From the cell containing the given text, extract its center point as [x, y] coordinate. 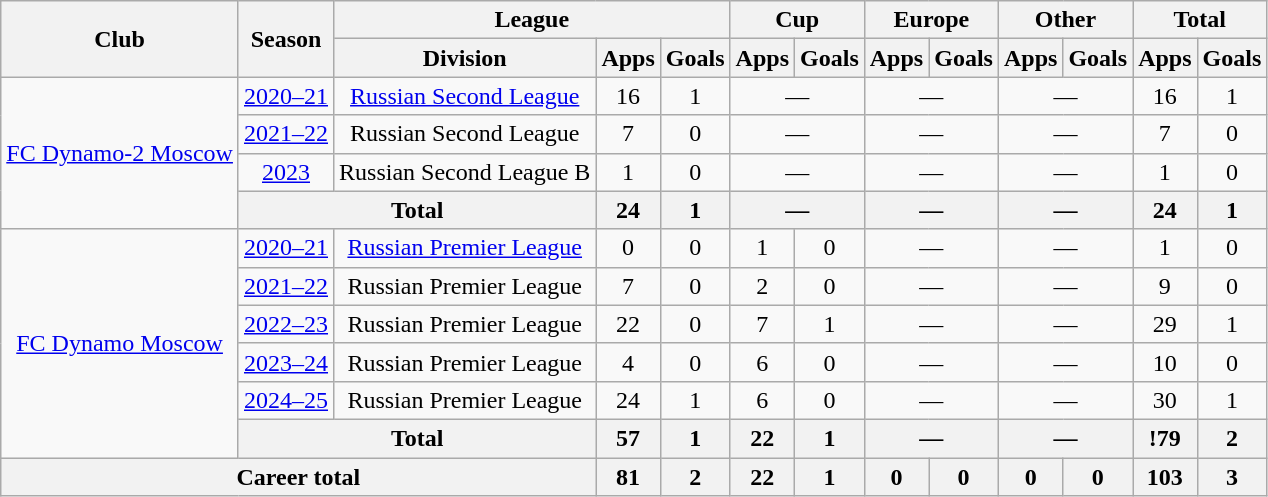
FC Dynamo-2 Moscow [120, 153]
2023–24 [286, 362]
Season [286, 39]
Career total [298, 477]
2023 [286, 172]
10 [1165, 362]
103 [1165, 477]
57 [628, 438]
Club [120, 39]
30 [1165, 400]
!79 [1165, 438]
9 [1165, 286]
4 [628, 362]
Russian Second League B [465, 172]
29 [1165, 324]
Cup [797, 20]
3 [1232, 477]
Other [1065, 20]
2024–25 [286, 400]
League [532, 20]
2022–23 [286, 324]
Division [465, 58]
Europe [931, 20]
81 [628, 477]
FC Dynamo Moscow [120, 343]
